Return (x, y) of the center of cell containing provided text 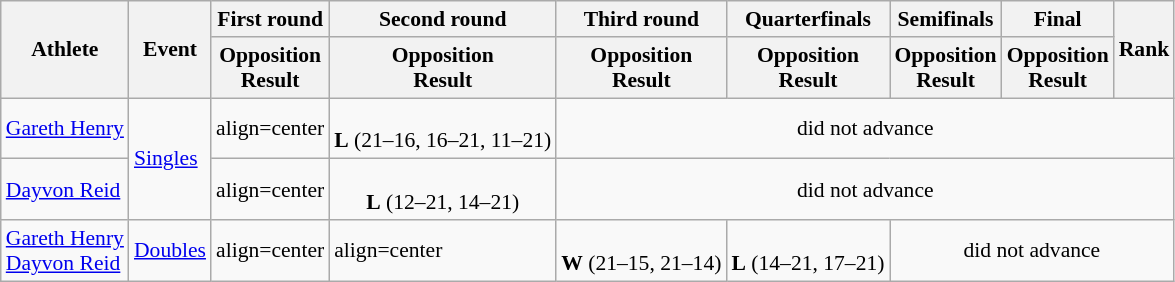
Quarterfinals (808, 19)
Doubles (170, 250)
L (12–21, 14–21) (442, 190)
Singles (170, 159)
Second round (442, 19)
Semifinals (946, 19)
L (21–16, 16–21, 11–21) (442, 128)
L (14–21, 17–21) (808, 250)
Final (1058, 19)
Dayvon Reid (65, 190)
First round (270, 19)
Event (170, 50)
Third round (641, 19)
Gareth Henry (65, 128)
Athlete (65, 50)
Gareth HenryDayvon Reid (65, 250)
Rank (1144, 50)
W (21–15, 21–14) (641, 250)
